Return [x, y] of the center of cell containing provided text 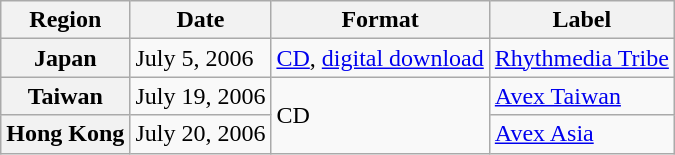
Region [66, 20]
Label [582, 20]
July 19, 2006 [200, 96]
Avex Taiwan [582, 96]
July 5, 2006 [200, 58]
CD [380, 115]
Japan [66, 58]
July 20, 2006 [200, 134]
Date [200, 20]
Rhythmedia Tribe [582, 58]
CD, digital download [380, 58]
Taiwan [66, 96]
Hong Kong [66, 134]
Avex Asia [582, 134]
Format [380, 20]
